Search for the cell housing the specified text and yield its [x, y] center coordinate. 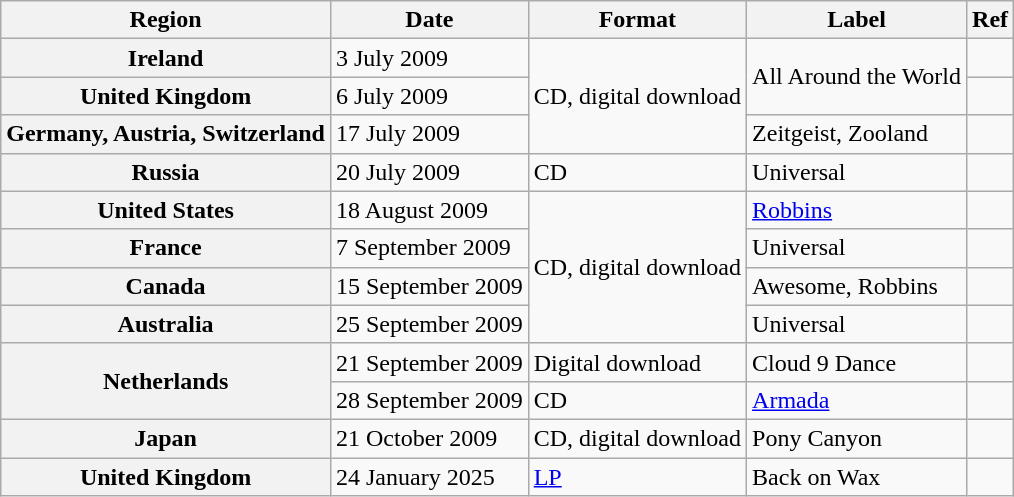
Robbins [857, 210]
21 September 2009 [429, 362]
7 September 2009 [429, 248]
17 July 2009 [429, 134]
Label [857, 20]
France [166, 248]
21 October 2009 [429, 438]
28 September 2009 [429, 400]
LP [637, 477]
Digital download [637, 362]
15 September 2009 [429, 286]
24 January 2025 [429, 477]
United States [166, 210]
Back on Wax [857, 477]
6 July 2009 [429, 96]
Australia [166, 324]
Zeitgeist, Zooland [857, 134]
20 July 2009 [429, 172]
Ref [990, 20]
3 July 2009 [429, 58]
Cloud 9 Dance [857, 362]
25 September 2009 [429, 324]
18 August 2009 [429, 210]
Date [429, 20]
Format [637, 20]
Japan [166, 438]
Pony Canyon [857, 438]
Awesome, Robbins [857, 286]
Canada [166, 286]
Netherlands [166, 381]
Germany, Austria, Switzerland [166, 134]
Region [166, 20]
Ireland [166, 58]
All Around the World [857, 77]
Russia [166, 172]
Armada [857, 400]
